Pinpoint the cell where the given text exists, returning its [x, y] midpoint coordinate. 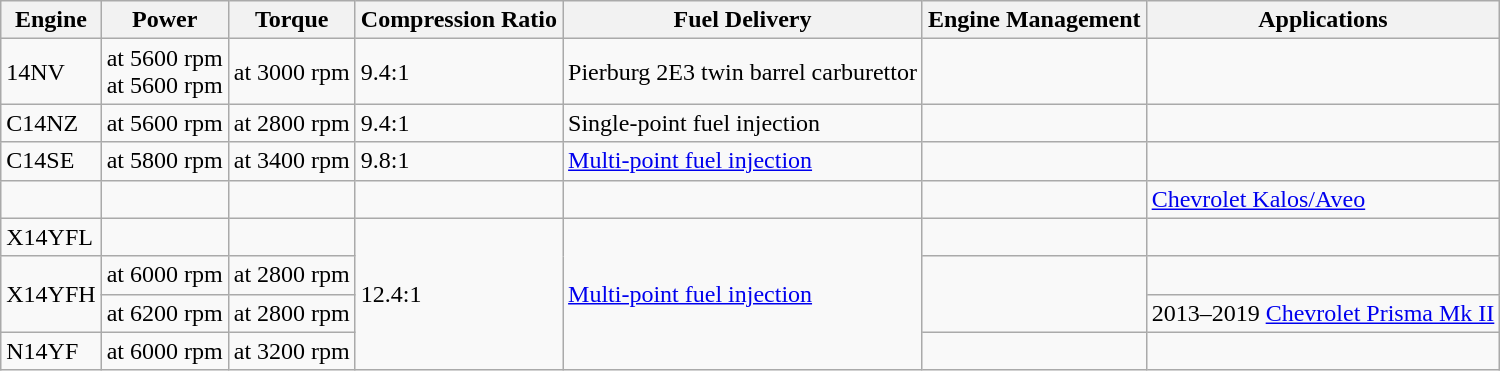
at 5600 rpm [164, 123]
at 6200 rpm [164, 313]
X14YFL [51, 237]
X14YFH [51, 294]
14NV [51, 72]
C14SE [51, 161]
Engine [51, 20]
Engine Management [1034, 20]
at 5600 rpm at 5600 rpm [164, 72]
Applications [1323, 20]
Torque [292, 20]
Compression Ratio [458, 20]
Single-point fuel injection [743, 123]
2013–2019 Chevrolet Prisma Mk II [1323, 313]
Power [164, 20]
at 3000 rpm [292, 72]
Fuel Delivery [743, 20]
at 3200 rpm [292, 351]
12.4:1 [458, 294]
N14YF [51, 351]
Pierburg 2E3 twin barrel carburettor [743, 72]
Chevrolet Kalos/Aveo [1323, 199]
C14NZ [51, 123]
at 3400 rpm [292, 161]
9.8:1 [458, 161]
at 5800 rpm [164, 161]
